Provide the (x, y) coordinate of the cell's center where the given text is located.  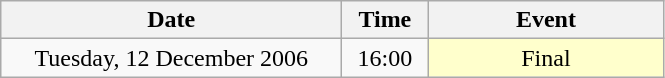
Final (546, 58)
Tuesday, 12 December 2006 (172, 58)
Date (172, 20)
16:00 (385, 58)
Event (546, 20)
Time (385, 20)
